Find where the given text appears and provide that cell's center as (X, Y) coordinate. 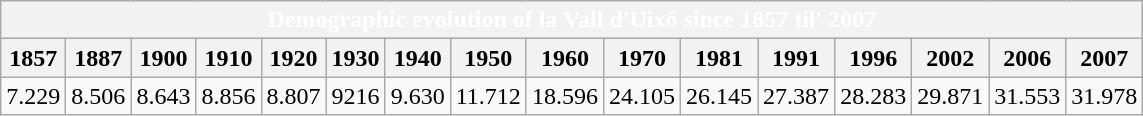
8.807 (294, 96)
28.283 (874, 96)
2007 (1104, 58)
18.596 (564, 96)
1991 (796, 58)
Demographic evolution of la Vall d'Uixó since 1857 til' 2007 (572, 20)
9.630 (418, 96)
8.856 (228, 96)
31.553 (1028, 96)
26.145 (718, 96)
27.387 (796, 96)
8.506 (98, 96)
8.643 (164, 96)
9216 (356, 96)
1900 (164, 58)
1996 (874, 58)
2006 (1028, 58)
1950 (488, 58)
1940 (418, 58)
1970 (642, 58)
1857 (34, 58)
1930 (356, 58)
7.229 (34, 96)
11.712 (488, 96)
29.871 (950, 96)
31.978 (1104, 96)
1960 (564, 58)
1910 (228, 58)
2002 (950, 58)
24.105 (642, 96)
1920 (294, 58)
1887 (98, 58)
1981 (718, 58)
